Provide the (X, Y) coordinate of the cell's center where the given text is located.  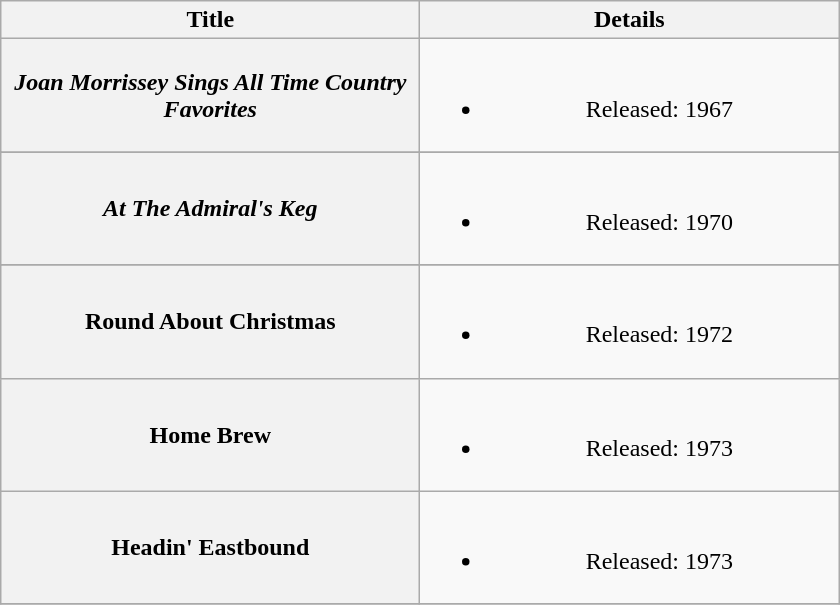
Home Brew (210, 434)
Released: 1970 (630, 208)
Title (210, 20)
At The Admiral's Keg (210, 208)
Joan Morrissey Sings All Time Country Favorites (210, 96)
Headin' Eastbound (210, 548)
Round About Christmas (210, 322)
Released: 1972 (630, 322)
Released: 1967 (630, 96)
Details (630, 20)
